Detect which cell encompasses the target text, then output its [x, y] center coordinate. 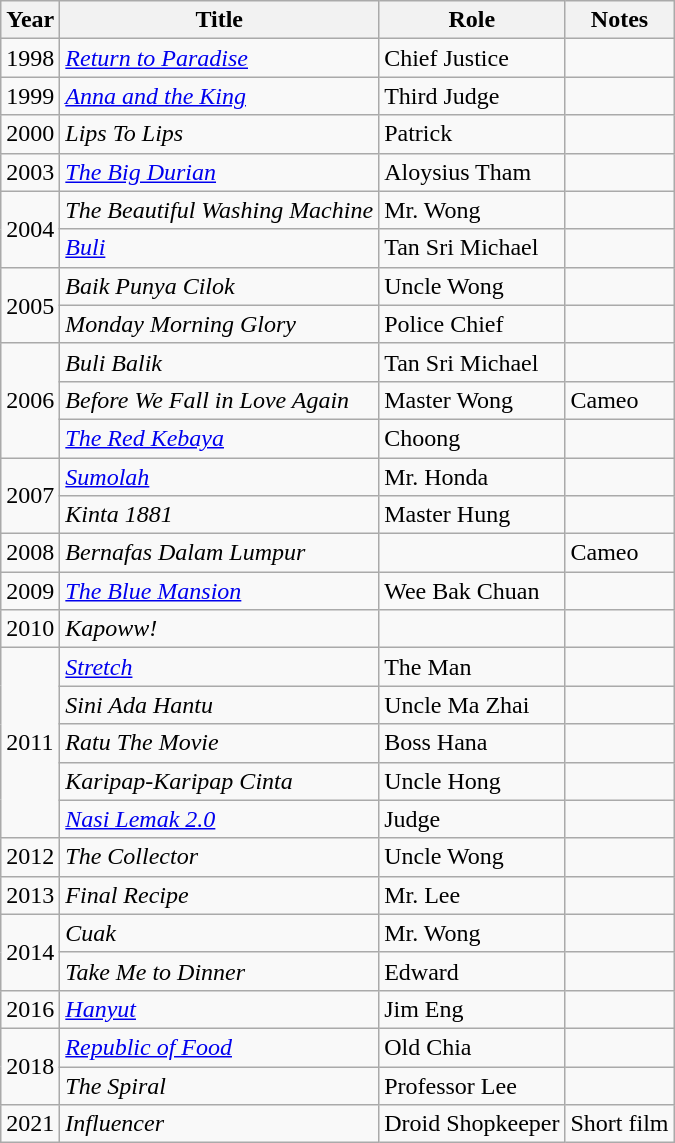
The Red Kebaya [220, 438]
Old Chia [472, 1047]
Choong [472, 438]
Mr. Honda [472, 477]
The Big Durian [220, 172]
2012 [30, 857]
Jim Eng [472, 1009]
Kapoww! [220, 629]
Title [220, 20]
Before We Fall in Love Again [220, 400]
Year [30, 20]
Professor Lee [472, 1085]
Return to Paradise [220, 58]
Uncle Hong [472, 781]
Ratu The Movie [220, 743]
2016 [30, 1009]
Final Recipe [220, 895]
Take Me to Dinner [220, 971]
Buli Balik [220, 362]
Master Hung [472, 515]
Chief Justice [472, 58]
Role [472, 20]
2009 [30, 591]
Boss Hana [472, 743]
The Collector [220, 857]
The Man [472, 667]
Patrick [472, 134]
Buli [220, 248]
Bernafas Dalam Lumpur [220, 553]
Judge [472, 819]
Edward [472, 971]
Police Chief [472, 324]
Lips To Lips [220, 134]
2011 [30, 743]
The Spiral [220, 1085]
Short film [620, 1124]
Sini Ada Hantu [220, 705]
Republic of Food [220, 1047]
Nasi Lemak 2.0 [220, 819]
Baik Punya Cilok [220, 286]
Stretch [220, 667]
Karipap-Karipap Cinta [220, 781]
Uncle Ma Zhai [472, 705]
Sumolah [220, 477]
2007 [30, 496]
2003 [30, 172]
2000 [30, 134]
1999 [30, 96]
Kinta 1881 [220, 515]
Cuak [220, 933]
1998 [30, 58]
Droid Shopkeeper [472, 1124]
2004 [30, 229]
Hanyut [220, 1009]
Aloysius Tham [472, 172]
2021 [30, 1124]
2005 [30, 305]
Influencer [220, 1124]
2006 [30, 400]
Notes [620, 20]
2018 [30, 1066]
2013 [30, 895]
2014 [30, 952]
Anna and the King [220, 96]
The Beautiful Washing Machine [220, 210]
Mr. Lee [472, 895]
2008 [30, 553]
The Blue Mansion [220, 591]
Wee Bak Chuan [472, 591]
Monday Morning Glory [220, 324]
Master Wong [472, 400]
2010 [30, 629]
Third Judge [472, 96]
